Identify which cell holds the provided text, then report its [X, Y] central coordinate. 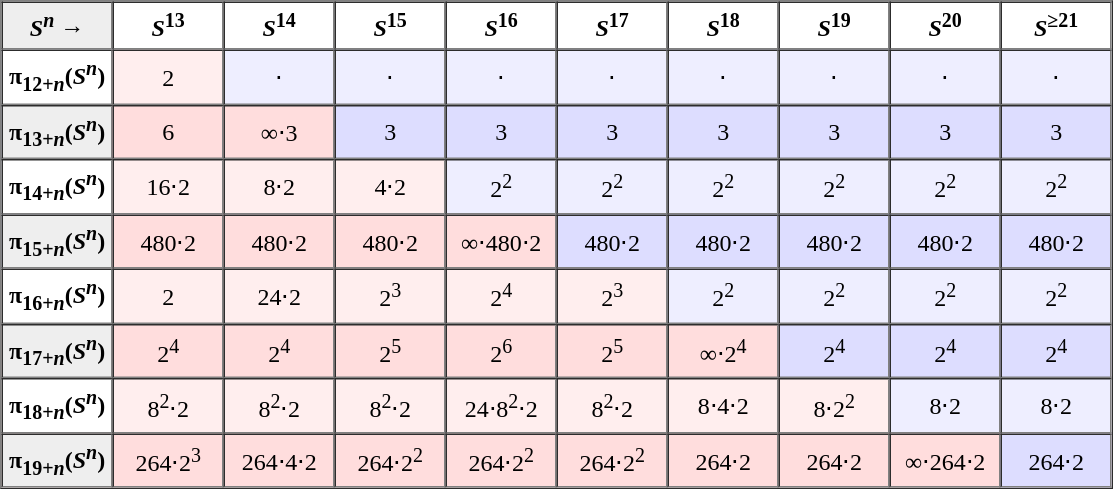
S18 [724, 26]
8⋅4⋅2 [724, 406]
24⋅82⋅2 [502, 406]
S17 [612, 26]
π12+n(Sn) [58, 78]
π14+n(Sn) [58, 188]
4⋅2 [390, 188]
S≥21 [1056, 26]
π15+n(Sn) [58, 242]
26 [502, 352]
264⋅4⋅2 [280, 460]
∞⋅264⋅2 [946, 460]
π13+n(Sn) [58, 132]
π17+n(Sn) [58, 352]
π18+n(Sn) [58, 406]
S14 [280, 26]
S15 [390, 26]
∞⋅480⋅2 [502, 242]
8⋅22 [834, 406]
264⋅23 [168, 460]
24⋅2 [280, 296]
π16+n(Sn) [58, 296]
S13 [168, 26]
Sn → [58, 26]
∞⋅24 [724, 352]
π19+n(Sn) [58, 460]
6 [168, 132]
S19 [834, 26]
∞⋅3 [280, 132]
16⋅2 [168, 188]
S16 [502, 26]
S20 [946, 26]
